Scan for the cell matching the given text and deliver its [X, Y] coordinate at center. 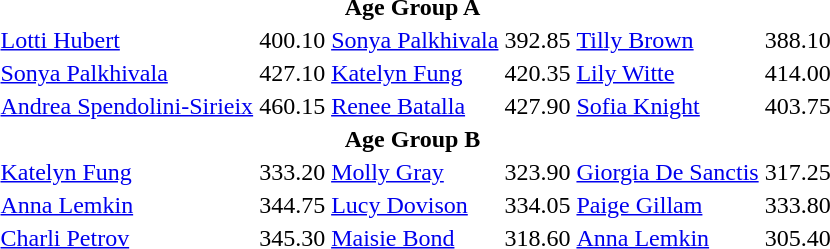
333.20 [292, 172]
Molly Gray [415, 172]
Giorgia De Sanctis [668, 172]
400.10 [292, 40]
334.05 [538, 205]
344.75 [292, 205]
Lily Witte [668, 73]
Lucy Dovison [415, 205]
323.90 [538, 172]
Paige Gillam [668, 205]
Katelyn Fung [415, 73]
Sofia Knight [668, 106]
392.85 [538, 40]
460.15 [292, 106]
Sonya Palkhivala [415, 40]
427.10 [292, 73]
427.90 [538, 106]
420.35 [538, 73]
Tilly Brown [668, 40]
Renee Batalla [415, 106]
